Identify which cell holds the provided text, then report its [X, Y] central coordinate. 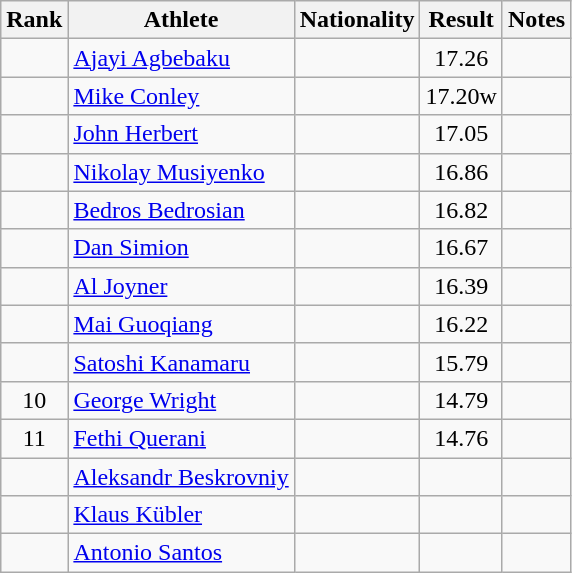
Antonio Santos [181, 553]
16.39 [461, 286]
15.79 [461, 362]
Ajayi Agbebaku [181, 58]
Mike Conley [181, 96]
14.76 [461, 438]
Athlete [181, 20]
17.20w [461, 96]
Fethi Querani [181, 438]
Notes [536, 20]
Rank [34, 20]
Result [461, 20]
17.26 [461, 58]
16.86 [461, 172]
11 [34, 438]
17.05 [461, 134]
10 [34, 400]
Dan Simion [181, 248]
Nikolay Musiyenko [181, 172]
Nationality [357, 20]
14.79 [461, 400]
Bedros Bedrosian [181, 210]
George Wright [181, 400]
Aleksandr Beskrovniy [181, 477]
16.22 [461, 324]
Mai Guoqiang [181, 324]
Al Joyner [181, 286]
Satoshi Kanamaru [181, 362]
16.67 [461, 248]
16.82 [461, 210]
Klaus Kübler [181, 515]
John Herbert [181, 134]
